For the text-containing cell, return its midpoint in (x, y) coordinate format. 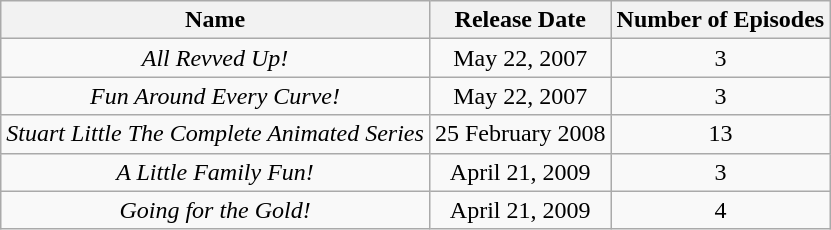
Name (216, 20)
Stuart Little The Complete Animated Series (216, 134)
A Little Family Fun! (216, 172)
4 (720, 210)
Release Date (520, 20)
Fun Around Every Curve! (216, 96)
All Revved Up! (216, 58)
13 (720, 134)
Number of Episodes (720, 20)
25 February 2008 (520, 134)
Going for the Gold! (216, 210)
